From the cell containing the given text, extract its center point as [x, y] coordinate. 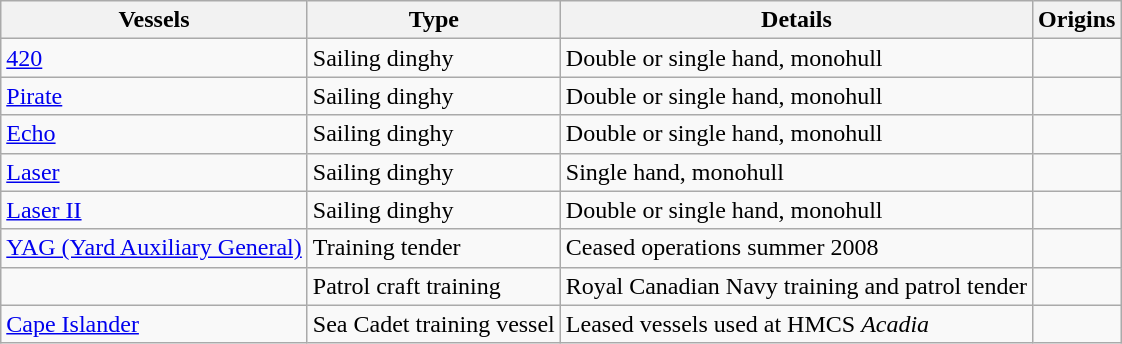
YAG (Yard Auxiliary General) [154, 248]
Training tender [434, 248]
Laser II [154, 210]
Leased vessels used at HMCS Acadia [796, 324]
Echo [154, 134]
Single hand, monohull [796, 172]
420 [154, 58]
Royal Canadian Navy training and patrol tender [796, 286]
Details [796, 20]
Patrol craft training [434, 286]
Sea Cadet training vessel [434, 324]
Type [434, 20]
Origins [1077, 20]
Vessels [154, 20]
Pirate [154, 96]
Ceased operations summer 2008 [796, 248]
Cape Islander [154, 324]
Laser [154, 172]
